Find where the given text appears and provide that cell's center as (x, y) coordinate. 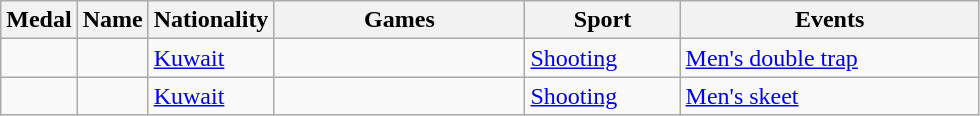
Events (830, 20)
Men's skeet (830, 96)
Sport (602, 20)
Nationality (211, 20)
Name (112, 20)
Men's double trap (830, 58)
Games (400, 20)
Medal (39, 20)
